Return (X, Y) of the center of cell containing provided text 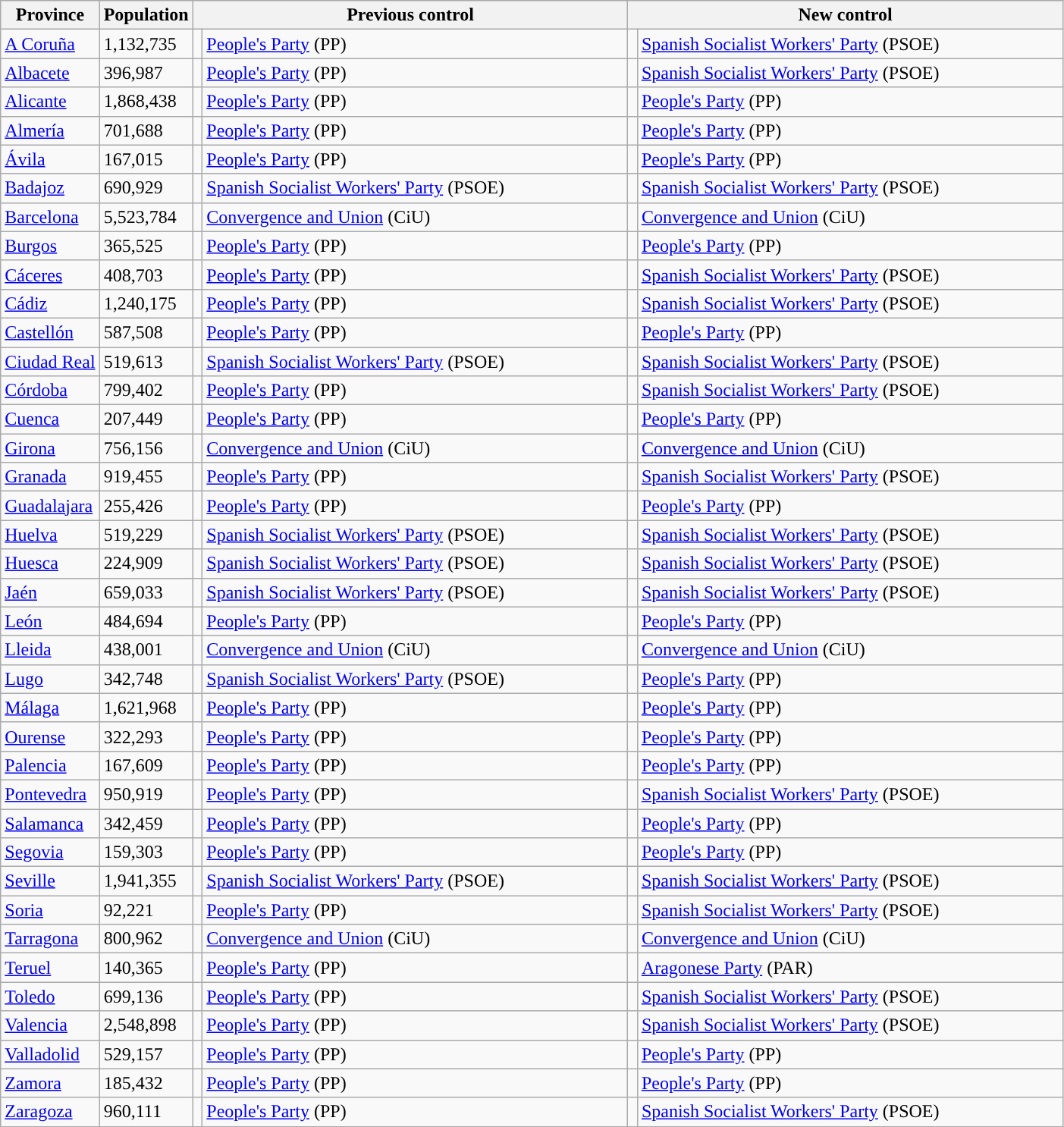
Huesca (50, 563)
Lleida (50, 650)
1,868,438 (146, 102)
Zamora (50, 1083)
Jaén (50, 592)
701,688 (146, 130)
Salamanca (50, 823)
699,136 (146, 997)
Guadalajara (50, 506)
529,157 (146, 1054)
Girona (50, 448)
Toledo (50, 997)
Ávila (50, 159)
Valladolid (50, 1054)
Almería (50, 130)
140,365 (146, 968)
2,548,898 (146, 1025)
519,613 (146, 362)
Burgos (50, 246)
167,609 (146, 765)
Previous control (410, 15)
659,033 (146, 592)
438,001 (146, 650)
185,432 (146, 1083)
A Coruña (50, 44)
587,508 (146, 332)
Pontevedra (50, 794)
167,015 (146, 159)
1,941,355 (146, 881)
Alicante (50, 102)
Soria (50, 910)
799,402 (146, 391)
Albacete (50, 73)
342,459 (146, 823)
255,426 (146, 506)
Granada (50, 477)
New control (846, 15)
Barcelona (50, 217)
484,694 (146, 621)
365,525 (146, 246)
Valencia (50, 1025)
Cádiz (50, 303)
Cuenca (50, 419)
207,449 (146, 419)
919,455 (146, 477)
Seville (50, 881)
1,240,175 (146, 303)
224,909 (146, 563)
Population (146, 15)
Málaga (50, 708)
Ourense (50, 736)
Teruel (50, 968)
5,523,784 (146, 217)
Lugo (50, 679)
396,987 (146, 73)
Ciudad Real (50, 362)
León (50, 621)
408,703 (146, 275)
Cáceres (50, 275)
960,111 (146, 1112)
Tarragona (50, 939)
159,303 (146, 852)
1,132,735 (146, 44)
342,748 (146, 679)
Aragonese Party (PAR) (849, 968)
1,621,968 (146, 708)
756,156 (146, 448)
Castellón (50, 332)
92,221 (146, 910)
Badajoz (50, 188)
Segovia (50, 852)
Province (50, 15)
519,229 (146, 535)
322,293 (146, 736)
Córdoba (50, 391)
800,962 (146, 939)
Zaragoza (50, 1112)
950,919 (146, 794)
Palencia (50, 765)
Huelva (50, 535)
690,929 (146, 188)
